Find where the given text appears and provide that cell's center as [X, Y] coordinate. 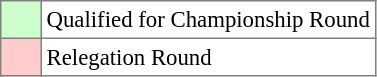
Qualified for Championship Round [208, 20]
Relegation Round [208, 57]
